Search for the cell housing the specified text and yield its [x, y] center coordinate. 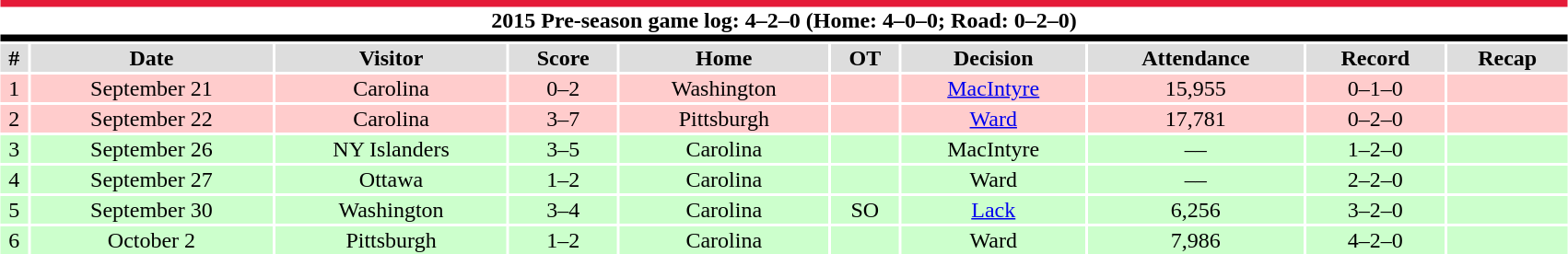
2 [15, 119]
Date [151, 58]
3–2–0 [1376, 210]
6,256 [1196, 210]
3–4 [563, 210]
3–5 [563, 149]
5 [15, 210]
Visitor [391, 58]
NY Islanders [391, 149]
Score [563, 58]
October 2 [151, 240]
3 [15, 149]
15,955 [1196, 88]
4 [15, 179]
7,986 [1196, 240]
2015 Pre-season game log: 4–2–0 (Home: 4–0–0; Road: 0–2–0) [784, 20]
0–1–0 [1376, 88]
Decision [993, 58]
6 [15, 240]
1 [15, 88]
Attendance [1196, 58]
# [15, 58]
1–2–0 [1376, 149]
0–2–0 [1376, 119]
SO [864, 210]
0–2 [563, 88]
Record [1376, 58]
September 22 [151, 119]
Lack [993, 210]
OT [864, 58]
September 26 [151, 149]
4–2–0 [1376, 240]
September 27 [151, 179]
17,781 [1196, 119]
3–7 [563, 119]
Recap [1507, 58]
September 21 [151, 88]
Home [724, 58]
2–2–0 [1376, 179]
September 30 [151, 210]
Ottawa [391, 179]
